Return [x, y] of the center of cell containing provided text 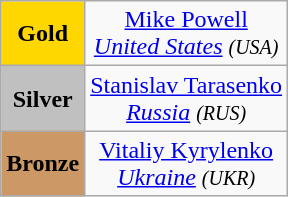
Stanislav TarasenkoRussia (RUS) [186, 98]
Bronze [43, 164]
Silver [43, 98]
Vitaliy KyrylenkoUkraine (UKR) [186, 164]
Mike PowellUnited States (USA) [186, 34]
Gold [43, 34]
